Locate the cell with the specified text and output its (X, Y) center coordinate. 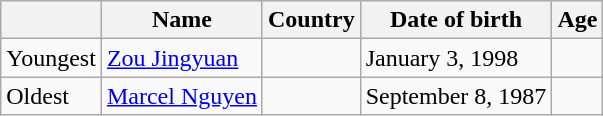
Date of birth (456, 20)
Oldest (52, 96)
Zou Jingyuan (182, 58)
Name (182, 20)
Age (578, 20)
Youngest (52, 58)
Country (311, 20)
Marcel Nguyen (182, 96)
January 3, 1998 (456, 58)
September 8, 1987 (456, 96)
